Find where the given text appears and provide that cell's center as [x, y] coordinate. 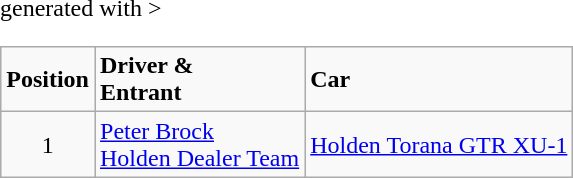
Holden Torana GTR XU-1 [439, 144]
Position [48, 80]
1 [48, 144]
Peter Brock Holden Dealer Team [199, 144]
Car [439, 80]
Driver & Entrant [199, 80]
